Find where the given text appears and provide that cell's center as (X, Y) coordinate. 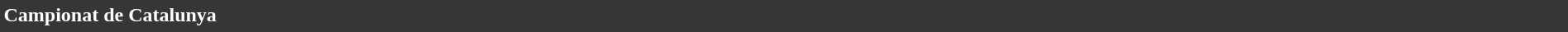
Campionat de Catalunya (784, 15)
